Return the [x, y] coordinate for the center point of the cell that contains the specified text.  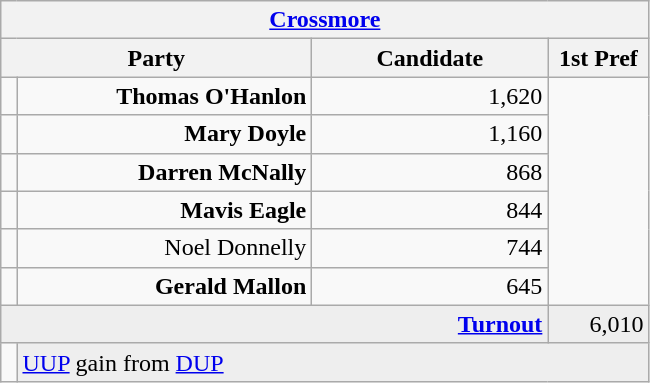
Turnout [274, 324]
Candidate [430, 58]
Mavis Eagle [164, 210]
Mary Doyle [164, 134]
1,620 [430, 96]
Darren McNally [164, 172]
Party [156, 58]
Thomas O'Hanlon [164, 96]
Gerald Mallon [164, 286]
1st Pref [598, 58]
844 [430, 210]
868 [430, 172]
6,010 [598, 324]
645 [430, 286]
UUP gain from DUP [333, 362]
744 [430, 248]
Crossmore [325, 20]
1,160 [430, 134]
Noel Donnelly [164, 248]
